Locate the cell with the specified text and output its (X, Y) center coordinate. 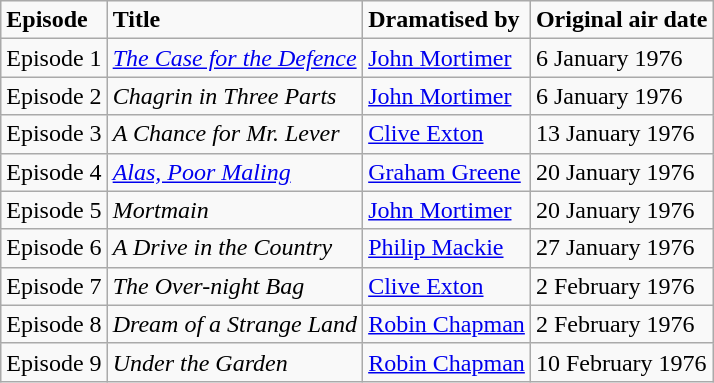
Episode 7 (54, 286)
10 February 1976 (622, 362)
Under the Garden (235, 362)
Episode 1 (54, 58)
Graham Greene (447, 172)
The Over-night Bag (235, 286)
Episode 4 (54, 172)
Dream of a Strange Land (235, 324)
Episode 6 (54, 248)
Alas, Poor Maling (235, 172)
Title (235, 20)
Chagrin in Three Parts (235, 96)
Episode 8 (54, 324)
Episode 9 (54, 362)
Episode 3 (54, 134)
Philip Mackie (447, 248)
Episode 2 (54, 96)
Mortmain (235, 210)
Original air date (622, 20)
13 January 1976 (622, 134)
Episode 5 (54, 210)
Episode (54, 20)
27 January 1976 (622, 248)
A Chance for Mr. Lever (235, 134)
Dramatised by (447, 20)
A Drive in the Country (235, 248)
The Case for the Defence (235, 58)
